Find where the given text appears and provide that cell's center as (x, y) coordinate. 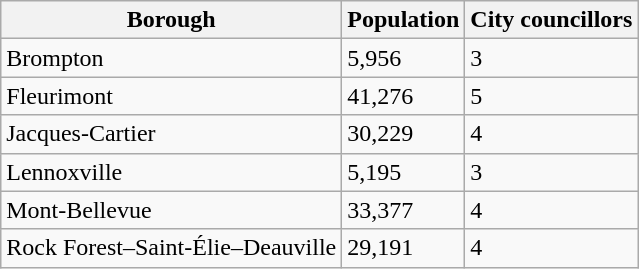
Population (404, 20)
Brompton (172, 58)
30,229 (404, 134)
29,191 (404, 248)
Jacques-Cartier (172, 134)
Lennoxville (172, 172)
5,956 (404, 58)
Mont-Bellevue (172, 210)
5,195 (404, 172)
Borough (172, 20)
33,377 (404, 210)
City councillors (552, 20)
41,276 (404, 96)
Fleurimont (172, 96)
5 (552, 96)
Rock Forest–Saint-Élie–Deauville (172, 248)
